Output the [x, y] coordinate of the center of the cell containing the given text.  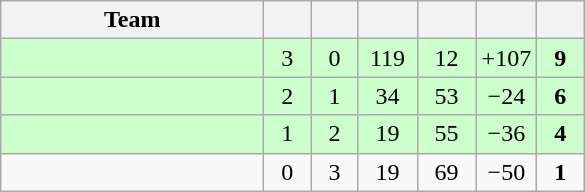
Team [132, 20]
9 [560, 58]
119 [388, 58]
12 [446, 58]
55 [446, 134]
−36 [506, 134]
4 [560, 134]
−24 [506, 96]
6 [560, 96]
69 [446, 172]
34 [388, 96]
53 [446, 96]
+107 [506, 58]
−50 [506, 172]
